Capture the cell that displays the provided text and extract its (X, Y) central coordinate. 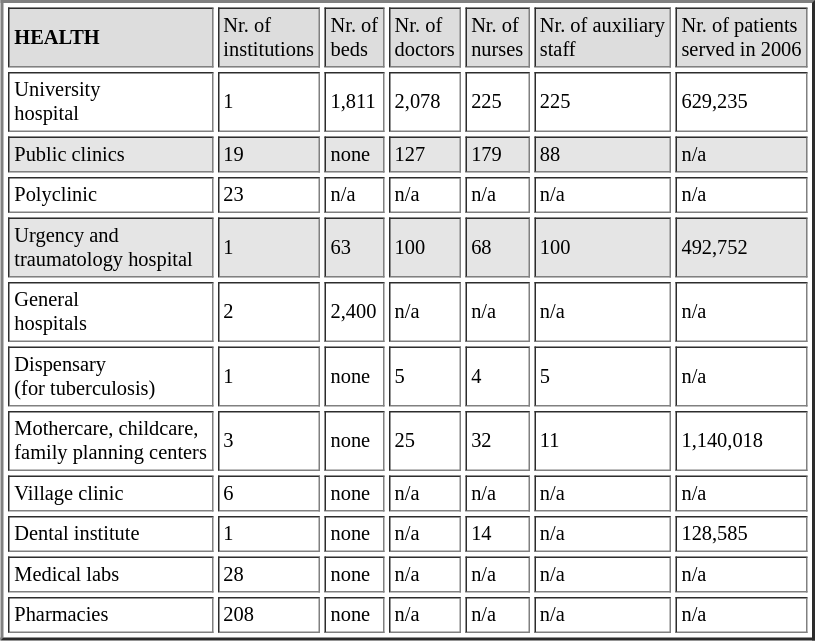
Dental institute (110, 534)
Pharmacies (110, 615)
128,585 (741, 534)
63 (355, 248)
Nr. of beds (355, 38)
Urgency and traumatology hospital (110, 248)
25 (425, 441)
Village clinic (110, 494)
Nr. of patients served in 2006 (741, 38)
4 (497, 376)
Mothercare, childcare, family planning centers (110, 441)
Nr. of auxiliary staff (602, 38)
6 (268, 494)
Nr. of institutions (268, 38)
1,140,018 (741, 441)
179 (497, 154)
32 (497, 441)
Nr. of doctors (425, 38)
127 (425, 154)
492,752 (741, 248)
23 (268, 195)
3 (268, 441)
Dispensary (for tuberculosis) (110, 376)
11 (602, 441)
Polyclinic (110, 195)
HEALTH (110, 38)
2,400 (355, 312)
Nr. of nurses (497, 38)
1,811 (355, 102)
Medical labs (110, 574)
19 (268, 154)
2,078 (425, 102)
208 (268, 615)
2 (268, 312)
68 (497, 248)
Public clinics (110, 154)
Universityhospital (110, 102)
629,235 (741, 102)
88 (602, 154)
14 (497, 534)
28 (268, 574)
General hospitals (110, 312)
